Detect which cell encompasses the target text, then output its [x, y] center coordinate. 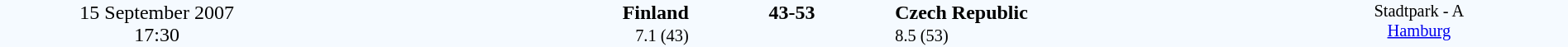
15 September 200717:30 [157, 23]
Finland [501, 12]
Stadtpark - A Hamburg [1419, 23]
7.1 (43) [501, 36]
Czech Republic [1082, 12]
8.5 (53) [1082, 36]
43-53 [791, 12]
